Extract the [X, Y] coordinate from the center of the cell holding the provided text.  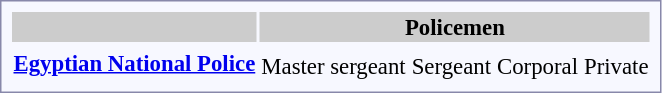
Policemen [455, 27]
Egyptian National Police [134, 63]
Corporal [538, 66]
Master sergeant [334, 66]
Sergeant [451, 66]
Private [617, 66]
